Identify which cell holds the provided text, then report its [X, Y] central coordinate. 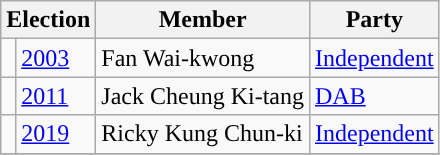
DAB [374, 96]
2003 [56, 58]
Member [203, 20]
Election [48, 20]
2011 [56, 96]
Party [374, 20]
Jack Cheung Ki-tang [203, 96]
Ricky Kung Chun-ki [203, 134]
Fan Wai-kwong [203, 58]
2019 [56, 134]
